Locate the cell with the specified text and output its (X, Y) center coordinate. 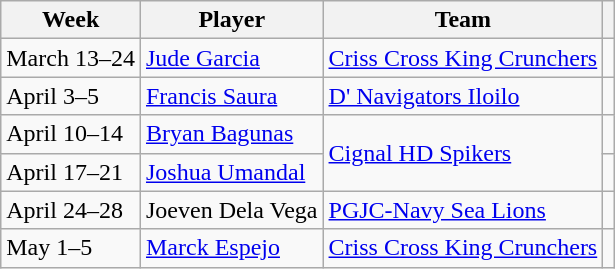
April 10–14 (71, 134)
May 1–5 (71, 248)
April 3–5 (71, 96)
Team (463, 20)
Joshua Umandal (232, 172)
Cignal HD Spikers (463, 153)
April 17–21 (71, 172)
Joeven Dela Vega (232, 210)
Jude Garcia (232, 58)
Week (71, 20)
Marck Espejo (232, 248)
March 13–24 (71, 58)
Bryan Bagunas (232, 134)
April 24–28 (71, 210)
Francis Saura (232, 96)
PGJC-Navy Sea Lions (463, 210)
D' Navigators Iloilo (463, 96)
Player (232, 20)
